Search for the cell housing the specified text and yield its [x, y] center coordinate. 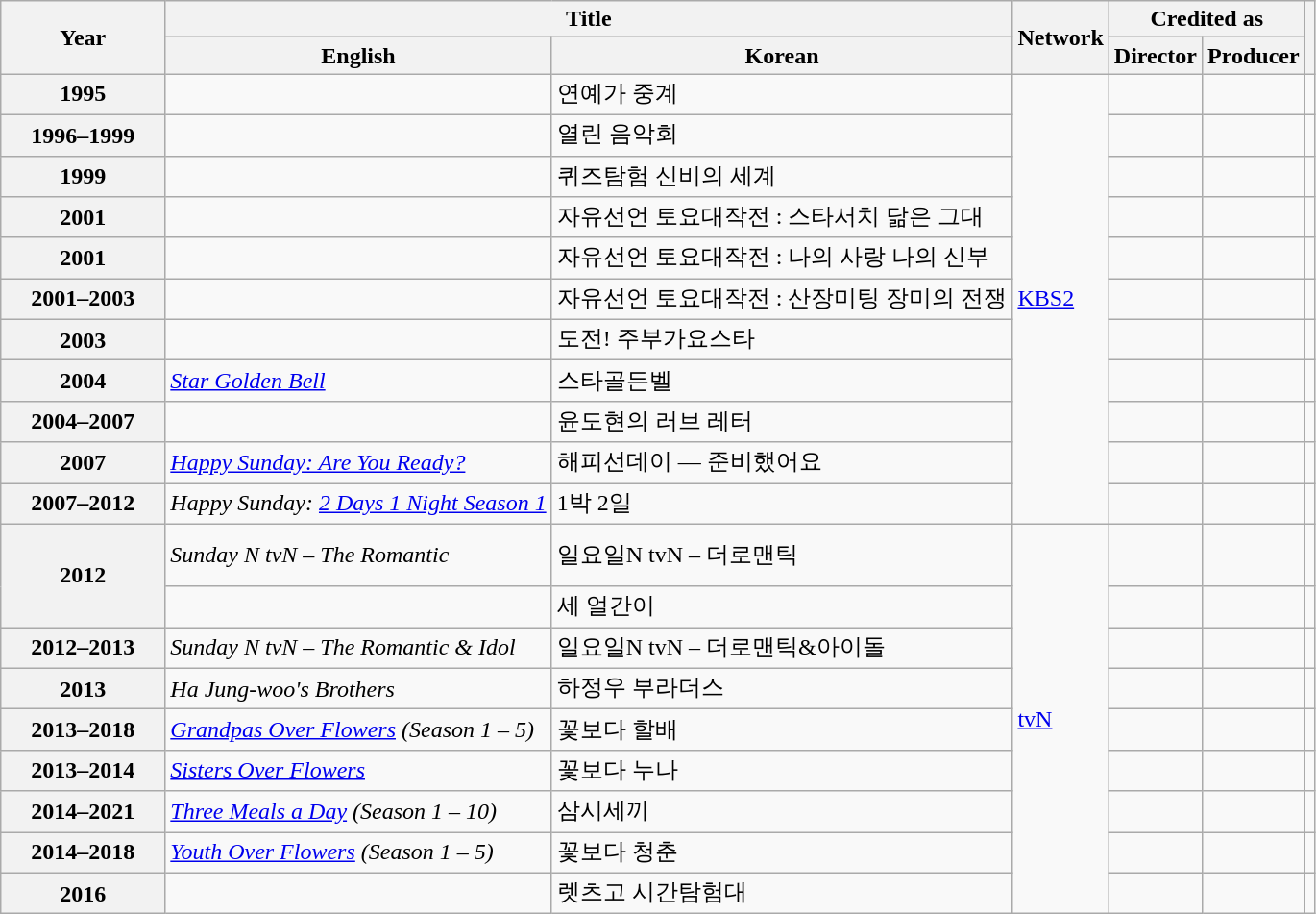
Grandpas Over Flowers (Season 1 – 5) [358, 730]
1999 [83, 177]
Sunday N tvN – The Romantic [358, 556]
꽃보다 누나 [782, 771]
2014–2018 [83, 853]
2004 [83, 381]
tvN [1060, 719]
2013–2014 [83, 771]
도전! 주부가요스타 [782, 340]
2003 [83, 340]
2016 [83, 894]
자유선언 토요대작전 : 나의 사랑 나의 신부 [782, 258]
자유선언 토요대작전 : 산장미팅 장미의 전쟁 [782, 300]
2012–2013 [83, 648]
2004–2007 [83, 421]
열린 음악회 [782, 135]
Happy Sunday: Are You Ready? [358, 463]
자유선언 토요대작전 : 스타서치 닮은 그대 [782, 217]
일요일N tvN – 더로맨틱 [782, 556]
Credited as [1206, 19]
해피선데이 — 준비했어요 [782, 463]
English [358, 56]
1박 2일 [782, 504]
Korean [782, 56]
1996–1999 [83, 135]
2014–2021 [83, 811]
퀴즈탐험 신비의 세계 [782, 177]
Happy Sunday: 2 Days 1 Night Season 1 [358, 504]
세 얼간이 [782, 607]
연예가 중계 [782, 94]
하정우 부라더스 [782, 688]
스타골든벨 [782, 381]
2007 [83, 463]
KBS2 [1060, 299]
2007–2012 [83, 504]
윤도현의 러브 레터 [782, 421]
Three Meals a Day (Season 1 – 10) [358, 811]
Sisters Over Flowers [358, 771]
삼시세끼 [782, 811]
Sunday N tvN – The Romantic & Idol [358, 648]
렛츠고 시간탐험대 [782, 894]
꽃보다 청춘 [782, 853]
꽃보다 할배 [782, 730]
일요일N tvN – 더로맨틱&아이돌 [782, 648]
Producer [1255, 56]
2013 [83, 688]
Director [1155, 56]
Ha Jung-woo's Brothers [358, 688]
Star Golden Bell [358, 381]
1995 [83, 94]
2001–2003 [83, 300]
2013–2018 [83, 730]
Youth Over Flowers (Season 1 – 5) [358, 853]
2012 [83, 576]
Title [589, 19]
Network [1060, 37]
Year [83, 37]
